Provide the [x, y] coordinate of the cell's center where the given text is located.  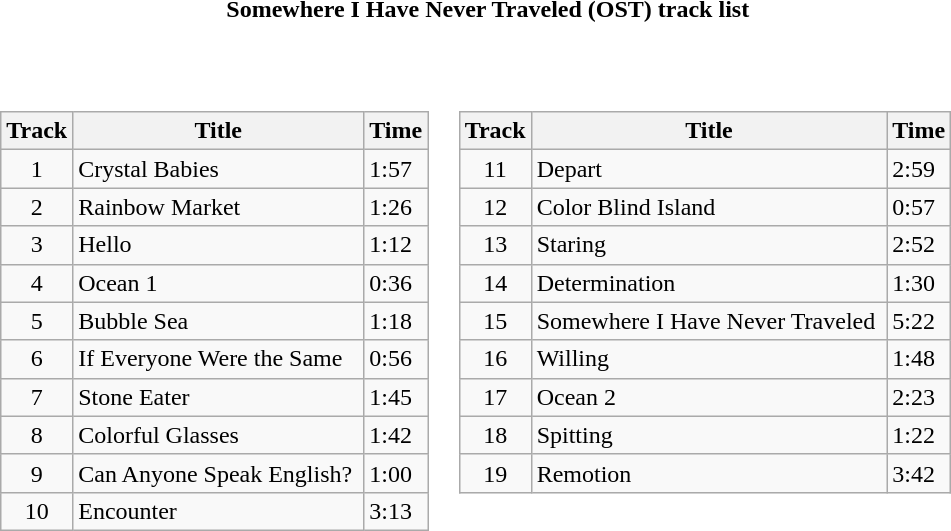
Willing [709, 359]
7 [37, 397]
1:22 [919, 435]
Crystal Babies [218, 169]
2:52 [919, 245]
Depart [709, 169]
Determination [709, 283]
0:36 [396, 283]
Ocean 2 [709, 397]
15 [495, 321]
2 [37, 207]
1:26 [396, 207]
Staring [709, 245]
Remotion [709, 473]
1:45 [396, 397]
17 [495, 397]
1:30 [919, 283]
If Everyone Were the Same [218, 359]
16 [495, 359]
1:57 [396, 169]
Encounter [218, 511]
Stone Eater [218, 397]
9 [37, 473]
1:00 [396, 473]
1:18 [396, 321]
Somewhere I Have Never Traveled [709, 321]
11 [495, 169]
19 [495, 473]
8 [37, 435]
Rainbow Market [218, 207]
10 [37, 511]
13 [495, 245]
18 [495, 435]
Bubble Sea [218, 321]
1 [37, 169]
Ocean 1 [218, 283]
Hello [218, 245]
Colorful Glasses [218, 435]
0:57 [919, 207]
5:22 [919, 321]
14 [495, 283]
3 [37, 245]
6 [37, 359]
3:42 [919, 473]
Spitting [709, 435]
4 [37, 283]
0:56 [396, 359]
Can Anyone Speak English? [218, 473]
12 [495, 207]
5 [37, 321]
Color Blind Island [709, 207]
3:13 [396, 511]
2:59 [919, 169]
1:42 [396, 435]
1:48 [919, 359]
2:23 [919, 397]
1:12 [396, 245]
